Identify which cell holds the provided text, then report its (X, Y) central coordinate. 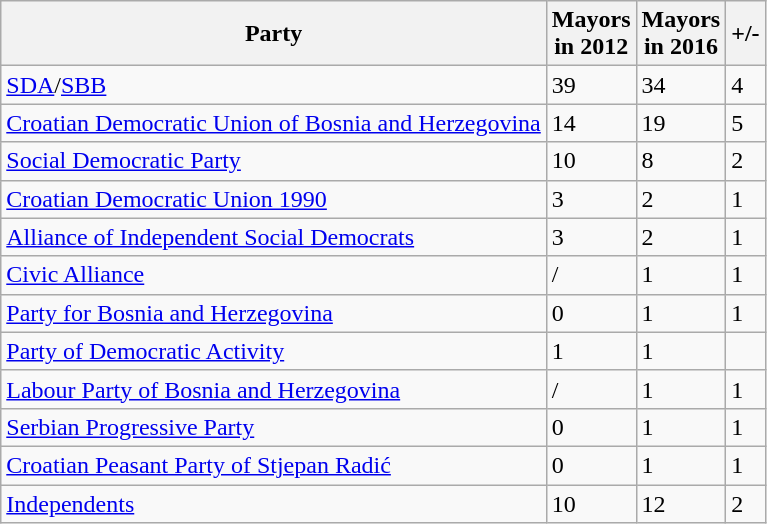
Mayorsin 2016 (681, 34)
Alliance of Independent Social Democrats (274, 237)
14 (591, 123)
Civic Alliance (274, 275)
19 (681, 123)
SDA/SBB (274, 85)
Labour Party of Bosnia and Herzegovina (274, 389)
Mayorsin 2012 (591, 34)
8 (681, 161)
Croatian Democratic Union of Bosnia and Herzegovina (274, 123)
Party (274, 34)
+/- (746, 34)
5 (746, 123)
39 (591, 85)
34 (681, 85)
Croatian Peasant Party of Stjepan Radić (274, 465)
Independents (274, 503)
12 (681, 503)
Croatian Democratic Union 1990 (274, 199)
Party of Democratic Activity (274, 351)
4 (746, 85)
Social Democratic Party (274, 161)
Serbian Progressive Party (274, 427)
Party for Bosnia and Herzegovina (274, 313)
